Find where the given text appears and provide that cell's center as (x, y) coordinate. 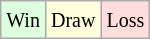
Draw (72, 20)
Loss (126, 20)
Win (24, 20)
